Capture the cell that displays the provided text and extract its (X, Y) central coordinate. 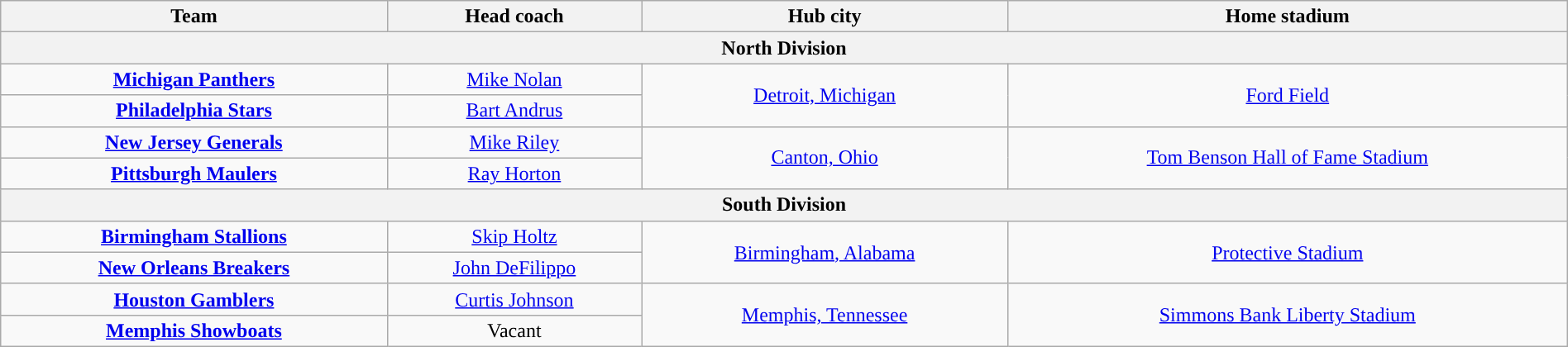
Canton, Ohio (825, 158)
Team (194, 17)
Birmingham Stallions (194, 236)
Mike Riley (514, 142)
Tom Benson Hall of Fame Stadium (1287, 158)
Pittsburgh Maulers (194, 173)
Curtis Johnson (514, 299)
Philadelphia Stars (194, 111)
Head coach (514, 17)
Ray Horton (514, 173)
Vacant (514, 330)
New Orleans Breakers (194, 268)
Protective Stadium (1287, 252)
Bart Andrus (514, 111)
Michigan Panthers (194, 79)
Skip Holtz (514, 236)
Home stadium (1287, 17)
Memphis, Tennessee (825, 315)
Simmons Bank Liberty Stadium (1287, 315)
John DeFilippo (514, 268)
Ford Field (1287, 95)
Detroit, Michigan (825, 95)
Birmingham, Alabama (825, 252)
Hub city (825, 17)
North Division (784, 48)
Mike Nolan (514, 79)
New Jersey Generals (194, 142)
Houston Gamblers (194, 299)
South Division (784, 205)
Memphis Showboats (194, 330)
